From the cell containing the given text, extract its center point as [X, Y] coordinate. 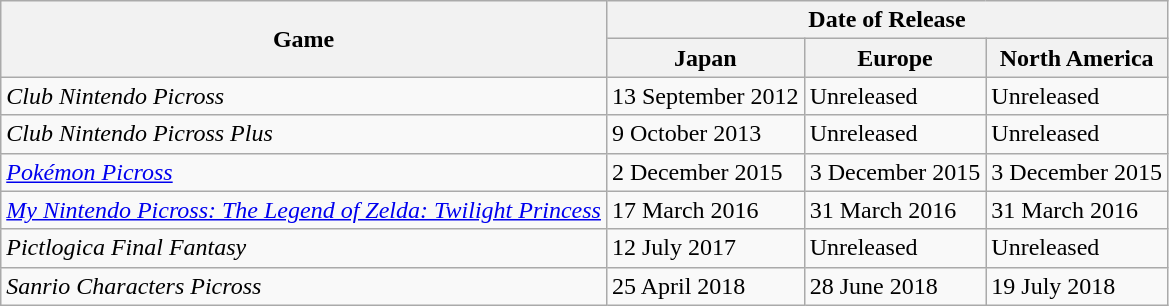
13 September 2012 [705, 96]
Sanrio Characters Picross [304, 286]
Date of Release [886, 20]
Club Nintendo Picross [304, 96]
2 December 2015 [705, 172]
12 July 2017 [705, 248]
My Nintendo Picross: The Legend of Zelda: Twilight Princess [304, 210]
25 April 2018 [705, 286]
Pictlogica Final Fantasy [304, 248]
Club Nintendo Picross Plus [304, 134]
17 March 2016 [705, 210]
9 October 2013 [705, 134]
28 June 2018 [895, 286]
19 July 2018 [1077, 286]
North America [1077, 58]
Pokémon Picross [304, 172]
Europe [895, 58]
Game [304, 39]
Japan [705, 58]
